Locate the cell with the specified text and output its [x, y] center coordinate. 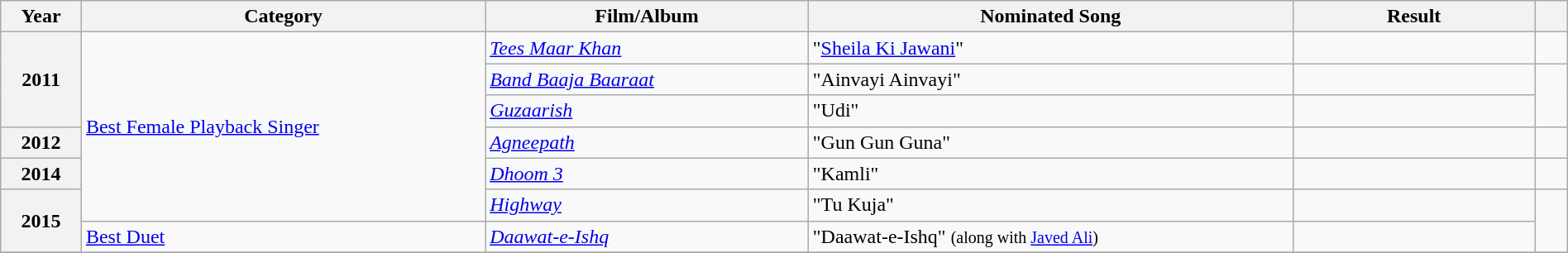
Tees Maar Khan [647, 48]
"Daawat-e-Ishq" (along with Javed Ali) [1050, 236]
"Udi" [1050, 111]
Best Female Playback Singer [283, 126]
Category [283, 17]
Daawat-e-Ishq [647, 236]
"Ainvayi Ainvayi" [1050, 79]
Band Baaja Baaraat [647, 79]
Result [1414, 17]
2011 [41, 79]
Year [41, 17]
"Sheila Ki Jawani" [1050, 48]
Guzaarish [647, 111]
Film/Album [647, 17]
Agneepath [647, 142]
"Gun Gun Guna" [1050, 142]
2012 [41, 142]
Dhoom 3 [647, 174]
"Tu Kuja" [1050, 205]
2014 [41, 174]
2015 [41, 221]
Best Duet [283, 236]
Nominated Song [1050, 17]
Highway [647, 205]
"Kamli" [1050, 174]
